Detect which cell encompasses the target text, then output its (x, y) center coordinate. 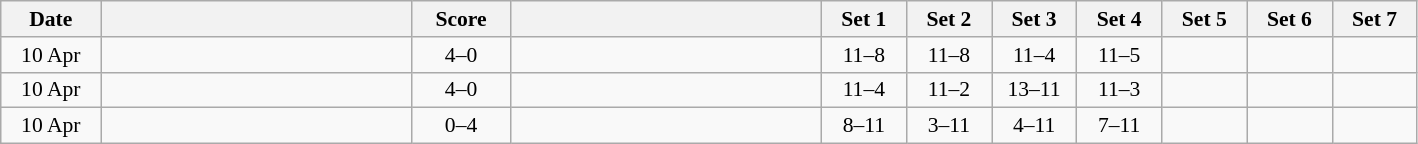
Set 3 (1034, 19)
Set 6 (1290, 19)
Set 1 (864, 19)
Set 2 (948, 19)
Set 5 (1204, 19)
8–11 (864, 126)
7–11 (1120, 126)
13–11 (1034, 90)
Set 7 (1374, 19)
Score (461, 19)
11–5 (1120, 55)
11–3 (1120, 90)
11–2 (948, 90)
Date (51, 19)
0–4 (461, 126)
3–11 (948, 126)
Set 4 (1120, 19)
4–11 (1034, 126)
